Pinpoint the cell where the given text exists, returning its (x, y) midpoint coordinate. 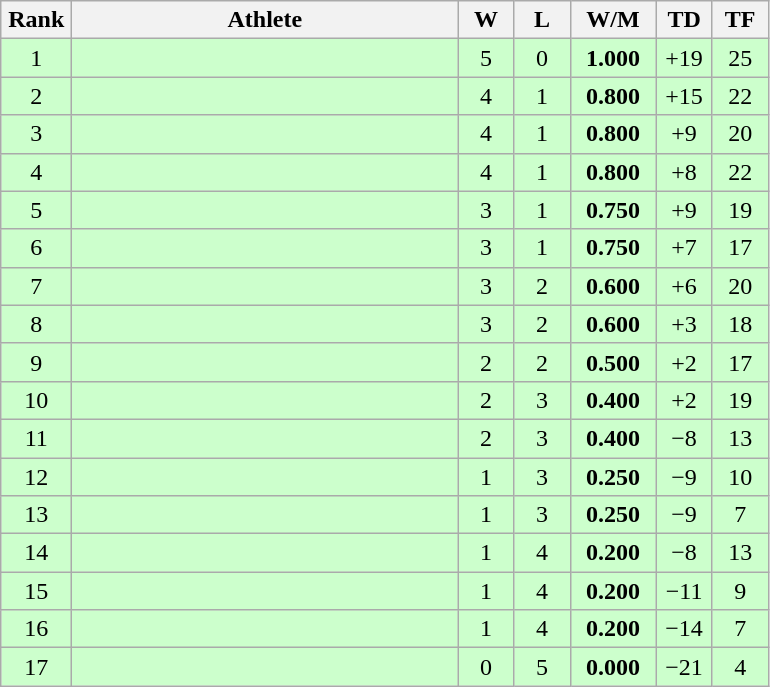
+3 (684, 324)
TF (740, 20)
−14 (684, 629)
W (486, 20)
Rank (36, 20)
+6 (684, 286)
0.500 (613, 362)
18 (740, 324)
+7 (684, 248)
0.000 (613, 667)
14 (36, 553)
TD (684, 20)
8 (36, 324)
Athlete (265, 20)
6 (36, 248)
+8 (684, 172)
+15 (684, 96)
12 (36, 477)
25 (740, 58)
11 (36, 438)
15 (36, 591)
+19 (684, 58)
−21 (684, 667)
16 (36, 629)
W/M (613, 20)
1.000 (613, 58)
L (542, 20)
−11 (684, 591)
